From the cell containing the given text, extract its center point as [X, Y] coordinate. 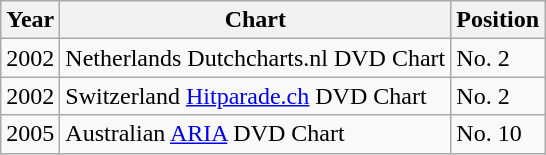
Position [498, 20]
Switzerland Hitparade.ch DVD Chart [256, 96]
No. 10 [498, 134]
Chart [256, 20]
Australian ARIA DVD Chart [256, 134]
Netherlands Dutchcharts.nl DVD Chart [256, 58]
2005 [30, 134]
Year [30, 20]
